Capture the cell that displays the provided text and extract its [X, Y] central coordinate. 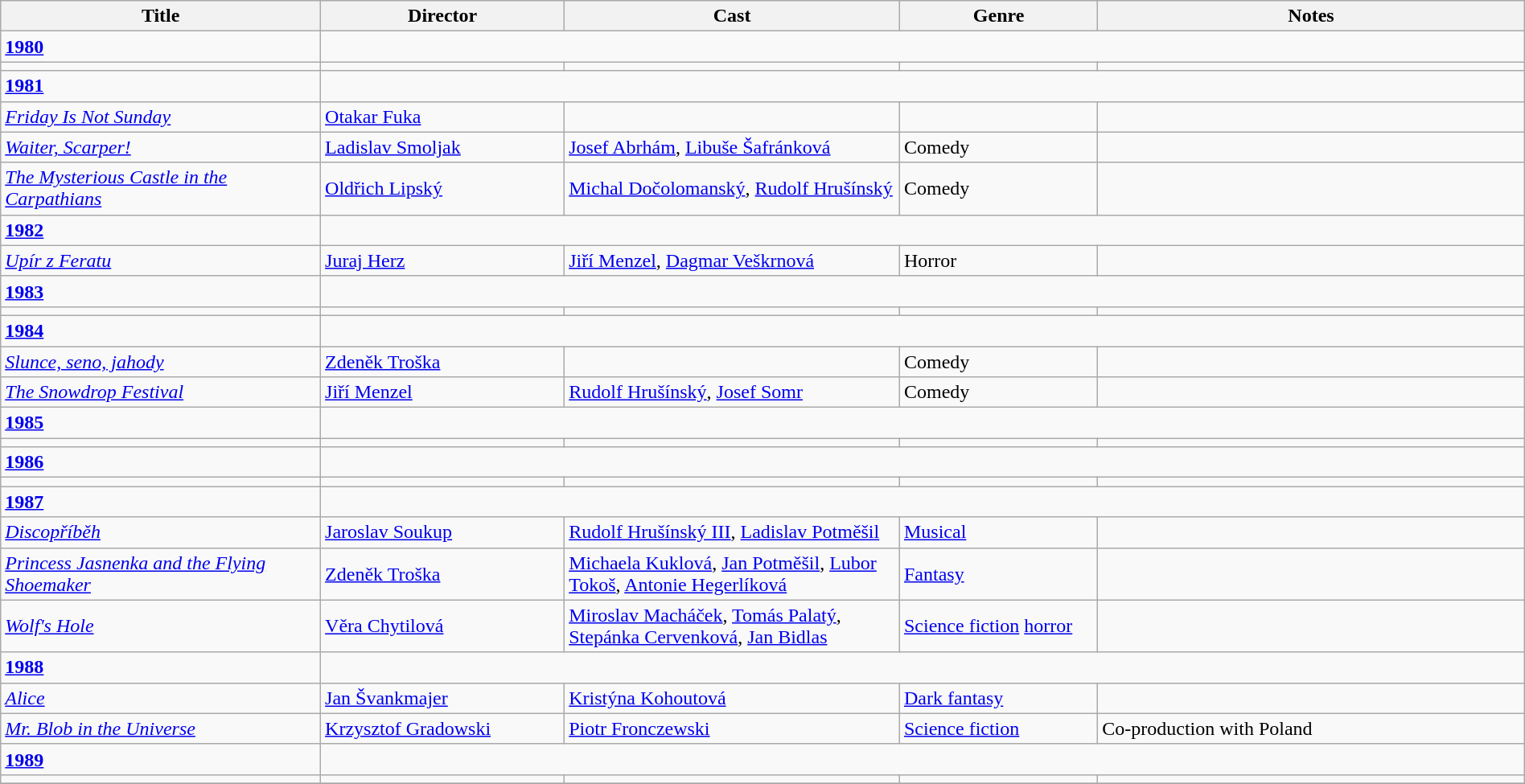
Princess Jasnenka and the Flying Shoemaker [161, 574]
Co-production with Poland [1311, 729]
Jiří Menzel, Dagmar Veškrnová [732, 261]
1988 [161, 667]
1980 [161, 47]
1983 [161, 291]
Cast [732, 16]
Věra Chytilová [442, 626]
Jaroslav Soukup [442, 532]
Michal Dočolomanský, Rudolf Hrušínský [732, 188]
Michaela Kuklová, Jan Potměšil, Lubor Tokoš, Antonie Hegerlíková [732, 574]
1984 [161, 330]
Director [442, 16]
Genre [998, 16]
1981 [161, 86]
Fantasy [998, 574]
Piotr Fronczewski [732, 729]
1986 [161, 462]
1989 [161, 759]
Rudolf Hrušínský III, Ladislav Potměšil [732, 532]
Science fiction horror [998, 626]
Notes [1311, 16]
Horror [998, 261]
Otakar Fuka [442, 117]
Mr. Blob in the Universe [161, 729]
Upír z Feratu [161, 261]
Jan Švankmajer [442, 698]
The Mysterious Castle in the Carpathians [161, 188]
Jiří Menzel [442, 392]
Friday Is Not Sunday [161, 117]
Miroslav Macháček, Tomás Palatý, Stepánka Cervenková, Jan Bidlas [732, 626]
Alice [161, 698]
Oldřich Lipský [442, 188]
Ladislav Smoljak [442, 147]
Krzysztof Gradowski [442, 729]
Wolf's Hole [161, 626]
Slunce, seno, jahody [161, 361]
1987 [161, 502]
Kristýna Kohoutová [732, 698]
Josef Abrhám, Libuše Šafránková [732, 147]
Discopříběh [161, 532]
Rudolf Hrušínský, Josef Somr [732, 392]
1982 [161, 230]
Musical [998, 532]
Title [161, 16]
The Snowdrop Festival [161, 392]
Science fiction [998, 729]
Juraj Herz [442, 261]
Dark fantasy [998, 698]
Waiter, Scarper! [161, 147]
1985 [161, 423]
